Search for the cell housing the specified text and yield its (X, Y) center coordinate. 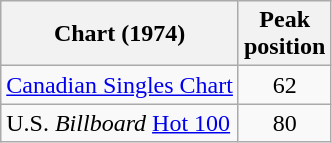
Peakposition (284, 34)
U.S. Billboard Hot 100 (120, 123)
62 (284, 85)
80 (284, 123)
Chart (1974) (120, 34)
Canadian Singles Chart (120, 85)
